Return the [x, y] coordinate for the center point of the cell that contains the specified text.  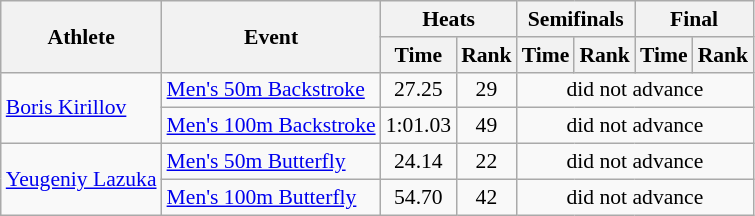
54.70 [418, 197]
1:01.03 [418, 126]
Men's 100m Butterfly [272, 197]
22 [486, 162]
Final [694, 19]
Event [272, 36]
27.25 [418, 90]
Men's 50m Butterfly [272, 162]
Men's 100m Backstroke [272, 126]
Athlete [82, 36]
49 [486, 126]
Heats [449, 19]
Semifinals [576, 19]
42 [486, 197]
Yeugeniy Lazuka [82, 180]
24.14 [418, 162]
29 [486, 90]
Men's 50m Backstroke [272, 90]
Boris Kirillov [82, 108]
